For the text-containing cell, return its midpoint in (X, Y) coordinate format. 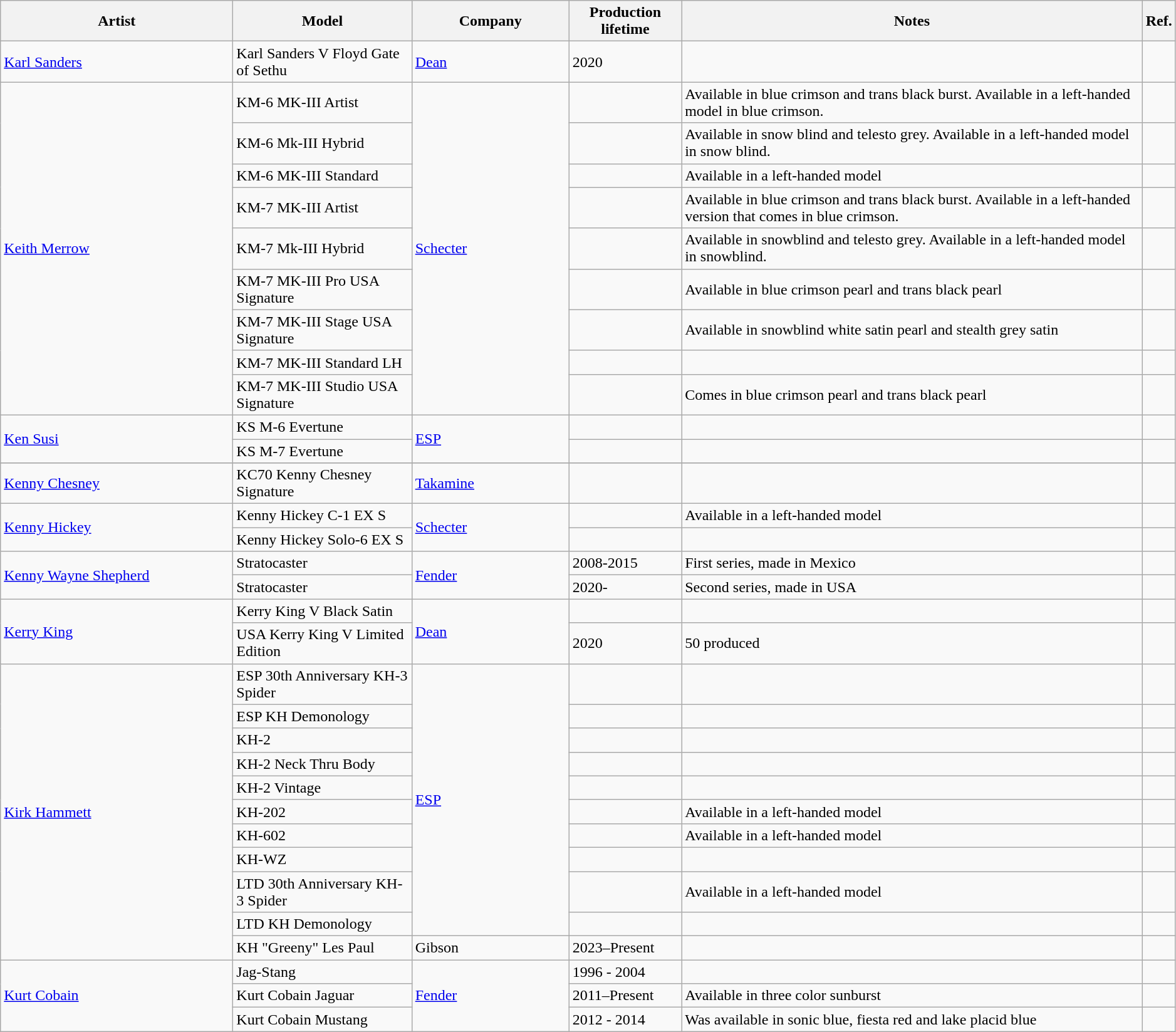
1996 - 2004 (625, 972)
Ref. (1159, 21)
Kurt Cobain Jaguar (322, 996)
2008-2015 (625, 563)
Jag-Stang (322, 972)
Kenny Hickey (117, 528)
Gibson (490, 948)
ESP 30th Anniversary KH-3 Spider (322, 684)
KM-7 MK-III Pro USA Signature (322, 289)
Karl Sanders (117, 61)
ESP KH Demonology (322, 716)
KS M-7 Evertune (322, 451)
Ken Susi (117, 439)
KM-7 MK-III Standard LH (322, 362)
Available in snowblind and telesto grey. Available in a left-handed model in snowblind. (912, 248)
Kenny Hickey C-1 EX S (322, 516)
KS M-6 Evertune (322, 427)
KM-7 Mk-III Hybrid (322, 248)
Takamine (490, 484)
Available in blue crimson and trans black burst. Available in a left-handed version that comes in blue crimson. (912, 208)
2012 - 2014 (625, 1019)
KM-7 MK-III Studio USA Signature (322, 395)
Kenny Wayne Shepherd (117, 575)
KM-7 MK-III Stage USA Signature (322, 330)
Kerry King V Black Satin (322, 611)
KM-7 MK-III Artist (322, 208)
Artist (117, 21)
KC70 Kenny Chesney Signature (322, 484)
LTD KH Demonology (322, 924)
Available in three color sunburst (912, 996)
Available in blue crimson pearl and trans black pearl (912, 289)
Kirk Hammett (117, 812)
Available in snow blind and telesto grey. Available in a left-handed model in snow blind. (912, 143)
Kerry King (117, 632)
First series, made in Mexico (912, 563)
Karl Sanders V Floyd Gate of Sethu (322, 61)
KM-6 MK-III Artist (322, 103)
Second series, made in USA (912, 587)
Notes (912, 21)
Available in blue crimson and trans black burst. Available in a left-handed model in blue crimson. (912, 103)
Keith Merrow (117, 249)
Comes in blue crimson pearl and trans black pearl (912, 395)
Model (322, 21)
Kenny Hickey Solo-6 EX S (322, 539)
KH-WZ (322, 859)
KM-6 MK-III Standard (322, 175)
KM-6 Mk-III Hybrid (322, 143)
USA Kerry King V Limited Edition (322, 643)
2011–Present (625, 996)
KH-202 (322, 811)
Kurt Cobain Mustang (322, 1019)
LTD 30th Anniversary KH-3 Spider (322, 891)
KH-2 Vintage (322, 788)
50 produced (912, 643)
Available in snowblind white satin pearl and stealth grey satin (912, 330)
Company (490, 21)
KH-2 (322, 740)
Was available in sonic blue, fiesta red and lake placid blue (912, 1019)
Kurt Cobain (117, 996)
Production lifetime (625, 21)
KH "Greeny" Les Paul (322, 948)
2020- (625, 587)
KH-602 (322, 835)
KH-2 Neck Thru Body (322, 764)
Kenny Chesney (117, 484)
2023–Present (625, 948)
